Return (X, Y) of the center of cell containing provided text 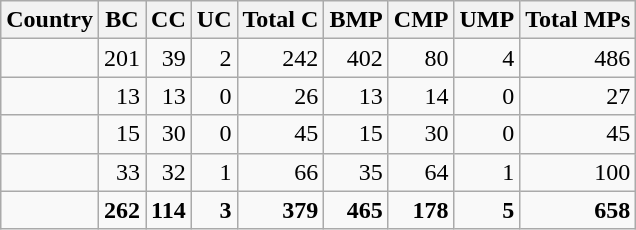
27 (578, 96)
100 (578, 172)
486 (578, 58)
402 (356, 58)
14 (421, 96)
CMP (421, 20)
4 (487, 58)
64 (421, 172)
5 (487, 210)
80 (421, 58)
BMP (356, 20)
66 (280, 172)
26 (280, 96)
32 (169, 172)
Country (50, 20)
39 (169, 58)
BC (122, 20)
201 (122, 58)
33 (122, 172)
178 (421, 210)
658 (578, 210)
Total C (280, 20)
2 (214, 58)
35 (356, 172)
114 (169, 210)
379 (280, 210)
UMP (487, 20)
UC (214, 20)
Total MPs (578, 20)
242 (280, 58)
CC (169, 20)
262 (122, 210)
465 (356, 210)
3 (214, 210)
